Detect which cell encompasses the target text, then output its [X, Y] center coordinate. 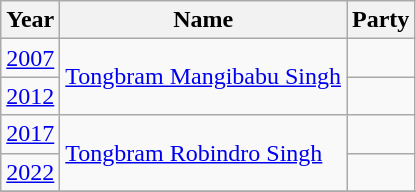
Name [204, 20]
2012 [30, 96]
Tongbram Robindro Singh [204, 153]
Party [380, 20]
Tongbram Mangibabu Singh [204, 77]
2007 [30, 58]
2017 [30, 134]
2022 [30, 172]
Year [30, 20]
